Detect which cell encompasses the target text, then output its [x, y] center coordinate. 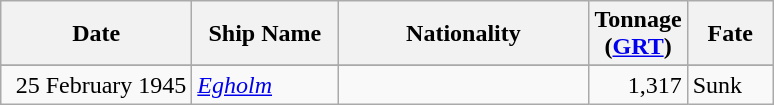
25 February 1945 [96, 85]
Sunk [730, 85]
Tonnage (GRT) [638, 34]
Date [96, 34]
1,317 [638, 85]
Ship Name [265, 34]
Egholm [265, 85]
Nationality [464, 34]
Fate [730, 34]
